Locate the cell with the specified text and output its (x, y) center coordinate. 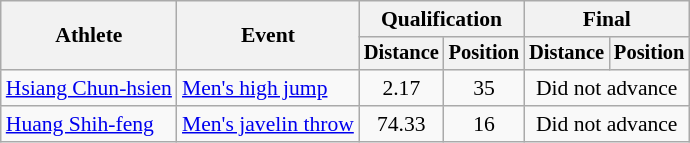
Men's high jump (268, 88)
Athlete (89, 36)
2.17 (402, 88)
Final (606, 19)
16 (484, 124)
Hsiang Chun-hsien (89, 88)
35 (484, 88)
74.33 (402, 124)
Event (268, 36)
Huang Shih-feng (89, 124)
Qualification (442, 19)
Men's javelin throw (268, 124)
